Scan for the cell matching the given text and deliver its (x, y) coordinate at center. 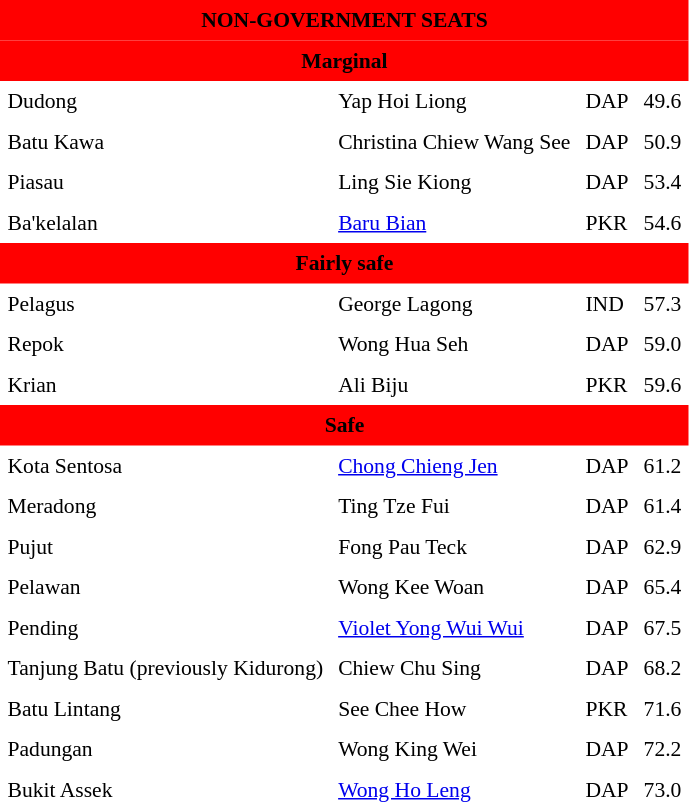
Meradong (166, 506)
Violet Yong Wui Wui (454, 627)
Pujut (166, 546)
Pelagus (166, 303)
Fairly safe (344, 263)
Batu Kawa (166, 141)
54.6 (662, 222)
IND (607, 303)
61.2 (662, 465)
53.4 (662, 182)
59.0 (662, 344)
Ba'kelalan (166, 222)
Padungan (166, 749)
Wong King Wei (454, 749)
71.6 (662, 708)
Kota Sentosa (166, 465)
Yap Hoi Liong (454, 101)
Fong Pau Teck (454, 546)
Wong Kee Woan (454, 587)
George Lagong (454, 303)
57.3 (662, 303)
Pending (166, 627)
Christina Chiew Wang See (454, 141)
61.4 (662, 506)
59.6 (662, 384)
Wong Hua Seh (454, 344)
Krian (166, 384)
NON-GOVERNMENT SEATS (344, 20)
Pelawan (166, 587)
Ting Tze Fui (454, 506)
62.9 (662, 546)
Baru Bian (454, 222)
Tanjung Batu (previously Kidurong) (166, 668)
72.2 (662, 749)
Marginal (344, 60)
Safe (344, 425)
65.4 (662, 587)
Repok (166, 344)
Chiew Chu Sing (454, 668)
67.5 (662, 627)
See Chee How (454, 708)
Chong Chieng Jen (454, 465)
Piasau (166, 182)
49.6 (662, 101)
Batu Lintang (166, 708)
50.9 (662, 141)
Ling Sie Kiong (454, 182)
Ali Biju (454, 384)
68.2 (662, 668)
Dudong (166, 101)
